For the text-containing cell, return its midpoint in (X, Y) coordinate format. 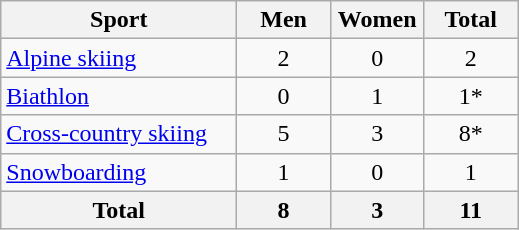
Men (284, 20)
1* (471, 96)
8 (284, 210)
Sport (119, 20)
Alpine skiing (119, 58)
8* (471, 134)
5 (284, 134)
Women (377, 20)
Biathlon (119, 96)
Cross-country skiing (119, 134)
Snowboarding (119, 172)
11 (471, 210)
